Determine the (x, y) coordinate at the center of the cell enclosing the given text.  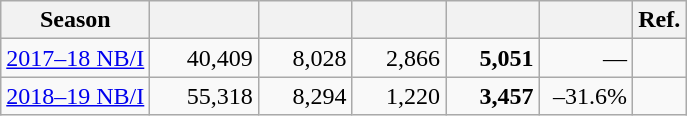
1,220 (399, 96)
2017–18 NB/I (76, 58)
8,294 (305, 96)
2,866 (399, 58)
40,409 (204, 58)
3,457 (493, 96)
–31.6% (586, 96)
2018–19 NB/I (76, 96)
55,318 (204, 96)
— (586, 58)
5,051 (493, 58)
Season (76, 20)
Ref. (660, 20)
8,028 (305, 58)
